Extract the [x, y] coordinate from the center of the cell holding the provided text.  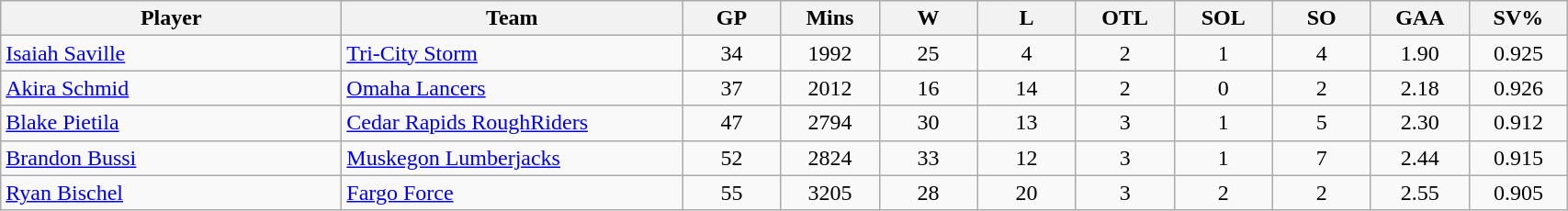
Isaiah Saville [171, 53]
Player [171, 18]
2.30 [1420, 123]
0 [1224, 88]
SV% [1517, 18]
52 [731, 158]
Blake Pietila [171, 123]
37 [731, 88]
Omaha Lancers [513, 88]
Tri-City Storm [513, 53]
1.90 [1420, 53]
Mins [830, 18]
2.18 [1420, 88]
34 [731, 53]
0.915 [1517, 158]
2.55 [1420, 193]
47 [731, 123]
Fargo Force [513, 193]
Akira Schmid [171, 88]
16 [928, 88]
28 [928, 193]
SO [1321, 18]
Brandon Bussi [171, 158]
55 [731, 193]
30 [928, 123]
OTL [1124, 18]
SOL [1224, 18]
2012 [830, 88]
L [1027, 18]
25 [928, 53]
Muskegon Lumberjacks [513, 158]
0.926 [1517, 88]
3205 [830, 193]
2824 [830, 158]
Cedar Rapids RoughRiders [513, 123]
0.925 [1517, 53]
0.905 [1517, 193]
7 [1321, 158]
12 [1027, 158]
1992 [830, 53]
Team [513, 18]
2794 [830, 123]
GP [731, 18]
W [928, 18]
20 [1027, 193]
13 [1027, 123]
5 [1321, 123]
2.44 [1420, 158]
14 [1027, 88]
Ryan Bischel [171, 193]
GAA [1420, 18]
0.912 [1517, 123]
33 [928, 158]
